Return (x, y) of the center of cell containing provided text 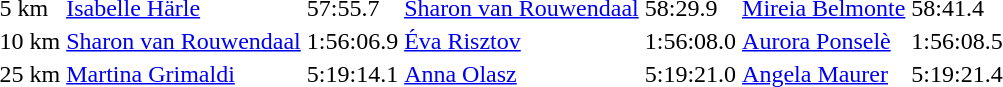
Sharon van Rouwendaal (184, 41)
Aurora Ponselè (824, 41)
1:56:08.0 (690, 41)
1:56:06.9 (352, 41)
Éva Risztov (522, 41)
